Return (X, Y) of the center of cell containing provided text 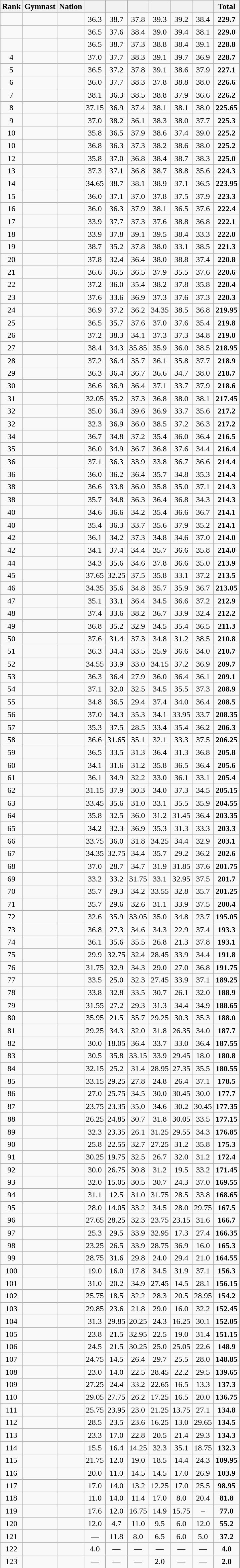
14.25 (138, 1448)
169.55 (227, 1182)
107 (11, 1359)
27.8 (138, 1081)
18.05 (116, 1043)
29.55 (181, 1132)
34.65 (95, 184)
21.25 (160, 1410)
81.8 (227, 1498)
25 (11, 323)
34.25 (160, 841)
26 (11, 335)
17.25 (160, 1397)
56 (11, 714)
209.7 (227, 664)
17.3 (181, 1233)
26.7 (160, 1157)
119 (11, 1511)
17.6 (95, 1511)
201.7 (227, 879)
Rank (11, 7)
204.55 (227, 803)
47 (11, 601)
29.2 (181, 854)
9.5 (160, 1523)
20.25 (138, 1321)
90 (11, 1144)
110 (11, 1397)
219.8 (227, 323)
69 (11, 879)
209.1 (227, 677)
211.3 (227, 626)
Total (227, 7)
86 (11, 1094)
27.75 (116, 1397)
82 (11, 1043)
27.9 (138, 677)
148.9 (227, 1346)
12.5 (116, 1195)
24.85 (116, 1119)
74 (11, 942)
180.55 (227, 1068)
122 (11, 1549)
55 (11, 702)
167.5 (227, 1208)
106 (11, 1346)
116 (11, 1473)
24 (11, 310)
180.8 (227, 1056)
205.15 (227, 790)
134.3 (227, 1435)
26.5 (116, 1245)
78 (11, 993)
32.15 (95, 1068)
20 (11, 259)
32.05 (95, 399)
16.4 (116, 1448)
77 (11, 980)
225.65 (227, 108)
53 (11, 677)
152.05 (227, 1321)
12.25 (160, 1486)
30.8 (138, 1169)
80 (11, 1018)
97 (11, 1233)
35 (11, 449)
89 (11, 1132)
202.6 (227, 854)
35.95 (95, 1018)
79 (11, 1005)
102 (11, 1296)
108 (11, 1372)
205.8 (227, 752)
26.9 (203, 1473)
176.85 (227, 1132)
188.65 (227, 1005)
29 (11, 373)
18.0 (203, 1056)
44 (11, 563)
220.6 (227, 272)
27.3 (116, 929)
123 (11, 1561)
187.55 (227, 1043)
30.05 (181, 1119)
172.4 (227, 1157)
219.0 (227, 335)
22.6 (203, 1346)
21.8 (138, 1309)
96 (11, 1220)
33.55 (160, 891)
27.65 (95, 1220)
206.3 (227, 727)
28 (11, 360)
37.15 (95, 108)
118 (11, 1498)
203.35 (227, 816)
24.4 (116, 1385)
20.2 (116, 1283)
15.75 (181, 1511)
30.1 (203, 1321)
9 (11, 120)
134.8 (227, 1410)
29.05 (95, 1397)
11.8 (116, 1536)
212.2 (227, 613)
28.3 (160, 1296)
177.35 (227, 1106)
29.45 (181, 1056)
63 (11, 803)
168.65 (227, 1195)
229.0 (227, 32)
114 (11, 1448)
31.25 (160, 1132)
33.05 (138, 917)
111 (11, 1410)
189.25 (227, 980)
60 (11, 765)
19.5 (181, 1169)
23.15 (181, 1220)
177.15 (227, 1119)
25.05 (181, 1346)
84 (11, 1068)
210.7 (227, 651)
105 (11, 1334)
33.95 (181, 714)
25.3 (95, 1233)
99 (11, 1258)
29.9 (95, 955)
201.75 (227, 866)
70 (11, 891)
51 (11, 651)
49 (11, 626)
137.3 (227, 1385)
62 (11, 790)
156.15 (227, 1283)
193.3 (227, 929)
4.7 (116, 1523)
13.0 (181, 1423)
4 (11, 57)
31.45 (181, 816)
23.7 (203, 917)
27 (11, 348)
219.95 (227, 310)
17 (11, 222)
191.75 (227, 968)
24.8 (160, 1081)
227.1 (227, 70)
120 (11, 1523)
39.4 (181, 32)
225.0 (227, 158)
32.1 (160, 740)
75 (11, 955)
177.7 (227, 1094)
26.25 (95, 1119)
12 (11, 158)
188.9 (227, 993)
187.7 (227, 1031)
6 (11, 82)
218.95 (227, 348)
52 (11, 664)
92 (11, 1169)
195.05 (227, 917)
22.65 (160, 1385)
200.4 (227, 904)
21.75 (95, 1460)
87 (11, 1106)
29.6 (116, 904)
30 (11, 386)
19 (11, 247)
151.15 (227, 1334)
88 (11, 1119)
25.8 (95, 1144)
210.8 (227, 639)
103.9 (227, 1473)
91 (11, 1157)
23.3 (95, 1435)
222.0 (227, 234)
39.5 (160, 234)
33.4 (160, 727)
24.0 (160, 1258)
– (203, 1511)
14.05 (116, 1208)
98.95 (227, 1486)
32.7 (138, 1144)
23.8 (95, 1334)
22.2 (181, 1372)
29.65 (203, 1423)
31 (11, 399)
28.7 (116, 866)
217.45 (227, 399)
18.75 (203, 1448)
213.5 (227, 576)
213.05 (227, 588)
166.35 (227, 1233)
117 (11, 1486)
220.4 (227, 285)
29.7 (160, 1359)
34 (11, 436)
16.75 (138, 1511)
188.0 (227, 1018)
72 (11, 917)
20.4 (203, 1498)
13.75 (181, 1410)
21.3 (181, 942)
152.45 (227, 1309)
100 (11, 1271)
104 (11, 1321)
39.2 (181, 19)
101 (11, 1283)
193.1 (227, 942)
58 (11, 740)
115 (11, 1460)
21.0 (203, 1258)
7 (11, 95)
22 (11, 285)
14.9 (160, 1511)
191.8 (227, 955)
166.7 (227, 1220)
11.4 (138, 1498)
67 (11, 854)
229.7 (227, 19)
165.3 (227, 1245)
213.9 (227, 563)
29.75 (203, 1208)
228.8 (227, 45)
Gymnast (40, 7)
35.85 (138, 348)
18 (11, 234)
218.9 (227, 360)
26.2 (138, 1397)
64 (11, 816)
221.3 (227, 247)
29.8 (138, 1258)
23.25 (95, 1245)
28.25 (116, 1220)
220.3 (227, 297)
201.25 (227, 891)
206.25 (227, 740)
121 (11, 1536)
224.3 (227, 171)
205.6 (227, 765)
Nation (70, 7)
178.5 (227, 1081)
21.4 (181, 1435)
34.15 (160, 664)
39.6 (138, 411)
37.65 (95, 576)
24.5 (95, 1346)
68 (11, 866)
21 (11, 272)
23 (11, 297)
175.3 (227, 1144)
26.8 (160, 942)
205.4 (227, 778)
85 (11, 1081)
22.8 (138, 1435)
218.7 (227, 373)
66 (11, 841)
24.75 (95, 1359)
83 (11, 1056)
13 (11, 171)
30.2 (181, 1106)
33.75 (95, 841)
109 (11, 1385)
226.2 (227, 95)
222.4 (227, 209)
59 (11, 752)
22.55 (116, 1144)
6.5 (160, 1536)
14 (11, 184)
15.05 (116, 1182)
38.9 (160, 184)
57 (11, 727)
28.1 (203, 1283)
139.65 (227, 1372)
27.2 (116, 1005)
103 (11, 1309)
220.8 (227, 259)
46 (11, 588)
50 (11, 639)
223.95 (227, 184)
73 (11, 929)
222.1 (227, 222)
93 (11, 1182)
134.5 (227, 1423)
39.7 (181, 57)
26.75 (116, 1169)
164.55 (227, 1258)
208.9 (227, 689)
77.0 (227, 1511)
98 (11, 1245)
34.55 (95, 664)
81 (11, 1031)
32.25 (116, 576)
13.3 (203, 1385)
23.5 (116, 1423)
94 (11, 1195)
109.95 (227, 1460)
148.85 (227, 1359)
71 (11, 904)
31.85 (181, 866)
65 (11, 828)
113 (11, 1435)
112 (11, 1423)
16 (11, 209)
218.6 (227, 386)
15 (11, 196)
33.45 (95, 803)
23.95 (116, 1410)
136.75 (227, 1397)
226.6 (227, 82)
19.75 (116, 1157)
14.4 (181, 1460)
45 (11, 576)
171.45 (227, 1169)
212.9 (227, 601)
156.3 (227, 1271)
55.2 (227, 1523)
39.3 (160, 19)
228.7 (227, 57)
208.5 (227, 702)
48 (11, 613)
22.9 (181, 929)
132.3 (227, 1448)
26.35 (181, 1031)
27.35 (181, 1068)
15.5 (95, 1448)
203.1 (227, 841)
27.1 (203, 1410)
5 (11, 70)
8 (11, 108)
31.65 (116, 740)
17.8 (138, 1271)
154.2 (227, 1296)
54 (11, 689)
208.35 (227, 714)
5.0 (203, 1536)
31.15 (95, 790)
216.4 (227, 449)
25.2 (116, 1068)
76 (11, 968)
13.2 (138, 1486)
95 (11, 1208)
27.4 (203, 1233)
203.3 (227, 828)
31.55 (95, 1005)
61 (11, 778)
223.3 (227, 196)
225.3 (227, 120)
216.5 (227, 436)
